Find where the given text appears and provide that cell's center as [X, Y] coordinate. 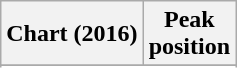
Peakposition [189, 34]
Chart (2016) [72, 34]
